Capture the cell that displays the provided text and extract its (X, Y) central coordinate. 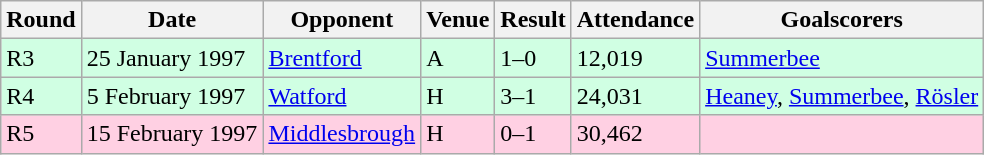
R3 (41, 58)
24,031 (635, 96)
1–0 (533, 58)
12,019 (635, 58)
3–1 (533, 96)
A (458, 58)
Venue (458, 20)
Heaney, Summerbee, Rösler (842, 96)
R4 (41, 96)
Watford (342, 96)
15 February 1997 (172, 134)
Goalscorers (842, 20)
Result (533, 20)
Round (41, 20)
5 February 1997 (172, 96)
Middlesbrough (342, 134)
25 January 1997 (172, 58)
30,462 (635, 134)
0–1 (533, 134)
Date (172, 20)
Summerbee (842, 58)
Brentford (342, 58)
Attendance (635, 20)
R5 (41, 134)
Opponent (342, 20)
